Return the [X, Y] coordinate for the center point of the cell that contains the specified text.  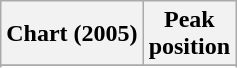
Peakposition [189, 34]
Chart (2005) [72, 34]
